Detect which cell encompasses the target text, then output its (x, y) center coordinate. 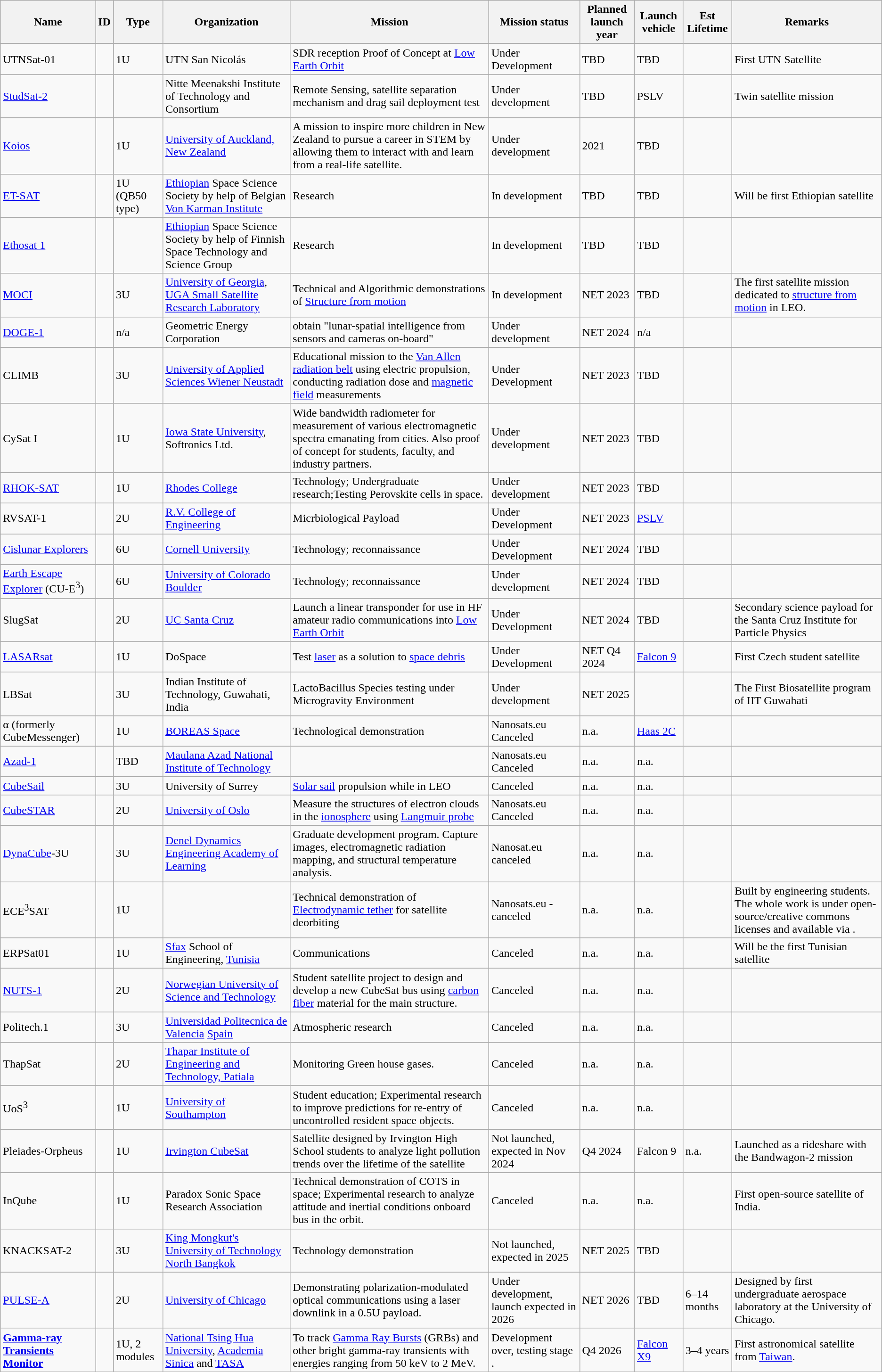
Pleiades-Orpheus (48, 1151)
Iowa State University, Softronics Ltd. (226, 438)
A mission to inspire more children in New Zealand to pursue a career in STEM by allowing them to interact with and learn from a real-life satellite. (390, 146)
University of Surrey (226, 786)
UTNSat-01 (48, 59)
Designed by first undergraduate aerospace laboratory at the University of Chicago. (807, 1300)
CySat I (48, 438)
ECE3SAT (48, 910)
Ethosat 1 (48, 245)
University of Applied Sciences Wiener Neustadt (226, 375)
University of Oslo (226, 810)
Student education; Experimental research to improve predictions for re-entry of uncontrolled resident space objects. (390, 1108)
Under development, launch expected in 2026 (534, 1300)
Indian Institute of Technology, Guwahati, India (226, 694)
To track Gamma Ray Bursts (GRBs) and other bright gamma-ray transients with energies ranging from 50 keV to 2 MeV. (390, 1350)
1U, 2 modules (138, 1350)
Maulana Azad National Institute of Technology (226, 762)
Universidad Politecnica de Valencia Spain (226, 1027)
Geometric Energy Corporation (226, 332)
First astronomical satellite from Taiwan. (807, 1350)
KNACKSAT-2 (48, 1250)
NET Q4 2024 (607, 657)
Launch a linear transponder for use in HF amateur radio communications into Low Earth Orbit (390, 620)
First Czech student satellite (807, 657)
Measure the structures of electron clouds in the ionosphere using Langmuir probe (390, 810)
Micrbiological Payload (390, 518)
UTN San Nicolás (226, 59)
Technical and Algorithmic demonstrations of Structure from motion (390, 295)
Atmospheric research (390, 1027)
University of Chicago (226, 1300)
SlugSat (48, 620)
Mission (390, 22)
First UTN Satellite (807, 59)
Demonstrating polarization-modulated optical communications using a laser downlink in a 0.5U payload. (390, 1300)
CubeSTAR (48, 810)
Not launched, expected in Nov 2024 (534, 1151)
ET-SAT (48, 196)
University of Colorado Boulder (226, 582)
StudSat-2 (48, 96)
Nanosat.eu canceled (534, 854)
Satellite designed by Irvington High School students to analyze light pollution trends over the lifetime of the satellite (390, 1151)
Student satellite project to design and develop a new CubeSat bus using carbon fiber material for the main structure. (390, 990)
Denel Dynamics Engineering Academy of Learning (226, 854)
Will be the first Tunisian satellite (807, 953)
Organization (226, 22)
University of Southampton (226, 1108)
University of Georgia, UGA Small Satellite Research Laboratory (226, 295)
Educational mission to the Van Allen radiation belt using electric propulsion, conducting radiation dose and magnetic field measurements (390, 375)
MOCI (48, 295)
Ethiopian Space Science Society by help of Finnish Space Technology and Science Group (226, 245)
Secondary science payload for the Santa Cruz Institute for Particle Physics (807, 620)
Azad-1 (48, 762)
BOREAS Space (226, 731)
National Tsing Hua University, Academia Sinica and TASA (226, 1350)
Est Lifetime (707, 22)
Technology demonstration (390, 1250)
The first satellite mission dedicated to structure from motion in LEO. (807, 295)
Cornell University (226, 549)
Technological demonstration (390, 731)
1U (QB50 type) (138, 196)
Launched as a rideshare with the Bandwagon-2 mission (807, 1151)
Development over, testing stage . (534, 1350)
Graduate development program. Capture images, electromagnetic radiation mapping, and structural temperature analysis. (390, 854)
CLIMB (48, 375)
NUTS-1 (48, 990)
Nanosats.eu - canceled (534, 910)
PULSE-A (48, 1300)
Technical demonstration of Electrodynamic tether for satellite deorbiting (390, 910)
2021 (607, 146)
Mission status (534, 22)
Irvington CubeSat (226, 1151)
Remarks (807, 22)
NET 2026 (607, 1300)
Not launched, expected in 2025 (534, 1250)
RHOK-SAT (48, 487)
SDR reception Proof of Concept at Low Earth Orbit (390, 59)
Remote Sensing, satellite separation mechanism and drag sail deployment test (390, 96)
Type (138, 22)
6–14 months (707, 1300)
DoSpace (226, 657)
DynaCube-3U (48, 854)
Solar sail propulsion while in LEO (390, 786)
Twin satellite mission (807, 96)
RVSAT-1 (48, 518)
Launch vehicle (659, 22)
Ethiopian Space Science Society by help of Belgian Von Karman Institute (226, 196)
Koios (48, 146)
Name (48, 22)
α (formerly CubeMessenger) (48, 731)
LactoBacillus Species testing under Microgravity Environment (390, 694)
King Mongkut's University of Technology North Bangkok (226, 1250)
Nitte Meenakshi Institute of Technology and Consortium (226, 96)
Cislunar Explorers (48, 549)
Rhodes College (226, 487)
Thapar Institute of Engineering and Technology, Patiala (226, 1064)
Monitoring Green house gases. (390, 1064)
Earth Escape Explorer (CU-E3) (48, 582)
Sfax School of Engineering, Tunisia (226, 953)
3–4 years (707, 1350)
LASARsat (48, 657)
Norwegian University of Science and Technology (226, 990)
CubeSail (48, 786)
Technology; Undergraduate research;Testing Perovskite cells in space. (390, 487)
First open-source satellite of India. (807, 1201)
obtain "lunar-spatial intelligence from sensors and cameras on-board" (390, 332)
Gamma-ray Transients Monitor (48, 1350)
DOGE-1 (48, 332)
ERPSat01 (48, 953)
ID (105, 22)
Test laser as a solution to space debris (390, 657)
Q4 2024 (607, 1151)
The First Biosatellite program of IIT Guwahati (807, 694)
R.V. College of Engineering (226, 518)
UC Santa Cruz (226, 620)
LBSat (48, 694)
Communications (390, 953)
Technical demonstration of COTS in space; Experimental research to analyze attitude and inertial conditions onboard bus in the orbit. (390, 1201)
Paradox Sonic Space Research Association (226, 1201)
Planned launch year (607, 22)
Haas 2C (659, 731)
Q4 2026 (607, 1350)
University of Auckland, New Zealand (226, 146)
ThapSat (48, 1064)
Built by engineering students. The whole work is under open-source/creative commons licenses and available via . (807, 910)
InQube (48, 1201)
UoS3 (48, 1108)
Falcon X9 (659, 1350)
Politech.1 (48, 1027)
Will be first Ethiopian satellite (807, 196)
